Scan for the cell matching the given text and deliver its [X, Y] coordinate at center. 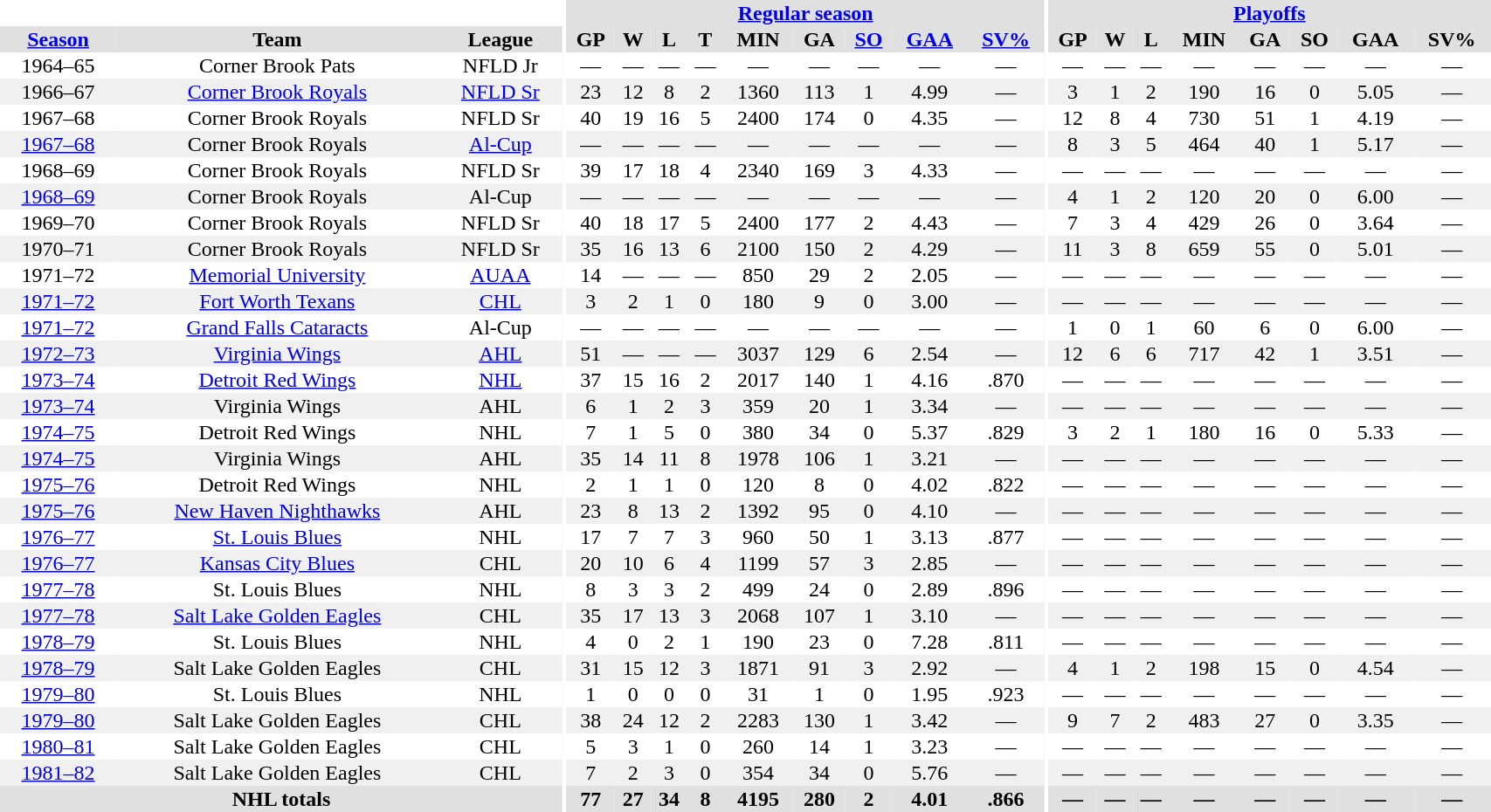
39 [591, 170]
60 [1204, 327]
League [500, 39]
1199 [758, 563]
3.42 [929, 720]
429 [1204, 223]
10 [632, 563]
.877 [1005, 537]
499 [758, 589]
91 [819, 668]
.923 [1005, 694]
.822 [1005, 485]
1966–67 [58, 92]
3.23 [929, 747]
730 [1204, 118]
5.05 [1376, 92]
5.01 [1376, 249]
2.92 [929, 668]
5.76 [929, 773]
.811 [1005, 642]
960 [758, 537]
4.99 [929, 92]
1392 [758, 511]
1.95 [929, 694]
359 [758, 406]
Fort Worth Texans [278, 301]
Playoffs [1269, 13]
95 [819, 511]
177 [819, 223]
NHL totals [281, 799]
55 [1266, 249]
.870 [1005, 380]
3.34 [929, 406]
174 [819, 118]
.896 [1005, 589]
29 [819, 275]
4.19 [1376, 118]
26 [1266, 223]
4.35 [929, 118]
19 [632, 118]
37 [591, 380]
198 [1204, 668]
464 [1204, 144]
4.33 [929, 170]
7.28 [929, 642]
483 [1204, 720]
130 [819, 720]
4.43 [929, 223]
4.01 [929, 799]
1969–70 [58, 223]
.866 [1005, 799]
107 [819, 616]
1964–65 [58, 65]
1980–81 [58, 747]
42 [1266, 354]
280 [819, 799]
4.10 [929, 511]
113 [819, 92]
129 [819, 354]
380 [758, 432]
4.29 [929, 249]
5.37 [929, 432]
3037 [758, 354]
717 [1204, 354]
850 [758, 275]
140 [819, 380]
New Haven Nighthawks [278, 511]
2017 [758, 380]
150 [819, 249]
260 [758, 747]
3.64 [1376, 223]
57 [819, 563]
3.00 [929, 301]
1972–73 [58, 354]
4.16 [929, 380]
Grand Falls Cataracts [278, 327]
5.17 [1376, 144]
169 [819, 170]
659 [1204, 249]
106 [819, 458]
3.35 [1376, 720]
2.54 [929, 354]
38 [591, 720]
77 [591, 799]
1871 [758, 668]
2340 [758, 170]
50 [819, 537]
3.10 [929, 616]
4.54 [1376, 668]
1360 [758, 92]
2.05 [929, 275]
Corner Brook Pats [278, 65]
5.33 [1376, 432]
2100 [758, 249]
Team [278, 39]
354 [758, 773]
Memorial University [278, 275]
2.89 [929, 589]
1970–71 [58, 249]
2283 [758, 720]
1978 [758, 458]
3.51 [1376, 354]
Season [58, 39]
4195 [758, 799]
Kansas City Blues [278, 563]
3.21 [929, 458]
2068 [758, 616]
AUAA [500, 275]
4.02 [929, 485]
T [706, 39]
.829 [1005, 432]
3.13 [929, 537]
Regular season [805, 13]
NFLD Jr [500, 65]
2.85 [929, 563]
1981–82 [58, 773]
